From the cell containing the given text, extract its center point as (X, Y) coordinate. 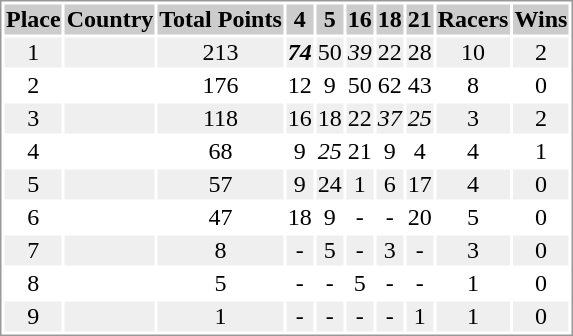
12 (300, 85)
74 (300, 53)
28 (420, 53)
24 (330, 185)
118 (220, 119)
Wins (541, 19)
Racers (473, 19)
37 (390, 119)
43 (420, 85)
62 (390, 85)
213 (220, 53)
57 (220, 185)
Total Points (220, 19)
68 (220, 151)
Place (33, 19)
10 (473, 53)
47 (220, 217)
Country (110, 19)
176 (220, 85)
17 (420, 185)
39 (360, 53)
20 (420, 217)
7 (33, 251)
